Return (x, y) of the center of cell containing provided text 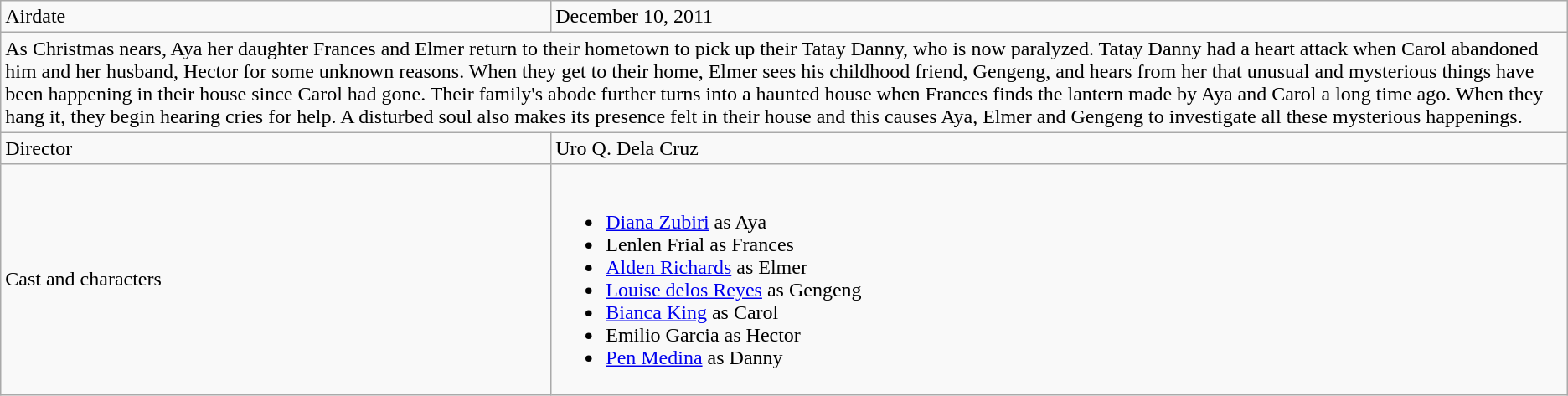
Director (276, 148)
Uro Q. Dela Cruz (1060, 148)
December 10, 2011 (1060, 17)
Cast and characters (276, 280)
Airdate (276, 17)
